Locate the cell with the specified text and output its (X, Y) center coordinate. 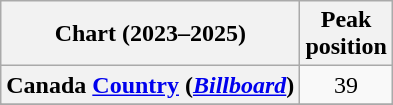
Canada Country (Billboard) (150, 85)
Chart (2023–2025) (150, 34)
Peakposition (346, 34)
39 (346, 85)
